Capture the cell that displays the provided text and extract its [X, Y] central coordinate. 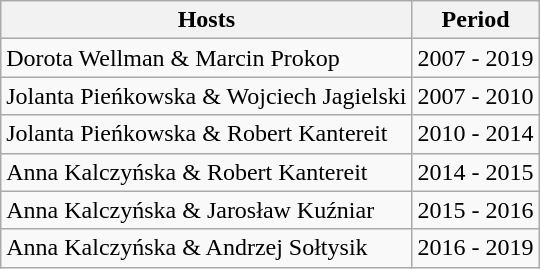
2007 - 2010 [476, 96]
Anna Kalczyńska & Andrzej Sołtysik [206, 248]
Anna Kalczyńska & Jarosław Kuźniar [206, 210]
2015 - 2016 [476, 210]
Dorota Wellman & Marcin Prokop [206, 58]
Jolanta Pieńkowska & Wojciech Jagielski [206, 96]
Jolanta Pieńkowska & Robert Kantereit [206, 134]
2016 - 2019 [476, 248]
Hosts [206, 20]
2007 - 2019 [476, 58]
Period [476, 20]
2010 - 2014 [476, 134]
2014 - 2015 [476, 172]
Anna Kalczyńska & Robert Kantereit [206, 172]
